Search for the cell housing the specified text and yield its (x, y) center coordinate. 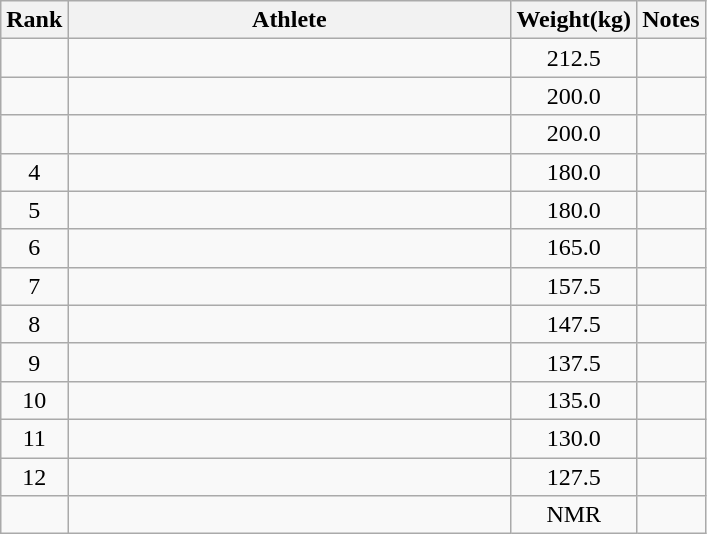
NMR (574, 515)
Rank (34, 20)
9 (34, 362)
Athlete (290, 20)
147.5 (574, 324)
10 (34, 400)
11 (34, 438)
12 (34, 477)
135.0 (574, 400)
5 (34, 210)
212.5 (574, 58)
137.5 (574, 362)
6 (34, 248)
Weight(kg) (574, 20)
8 (34, 324)
127.5 (574, 477)
157.5 (574, 286)
Notes (671, 20)
130.0 (574, 438)
7 (34, 286)
165.0 (574, 248)
4 (34, 172)
